For the text-containing cell, return its midpoint in (X, Y) coordinate format. 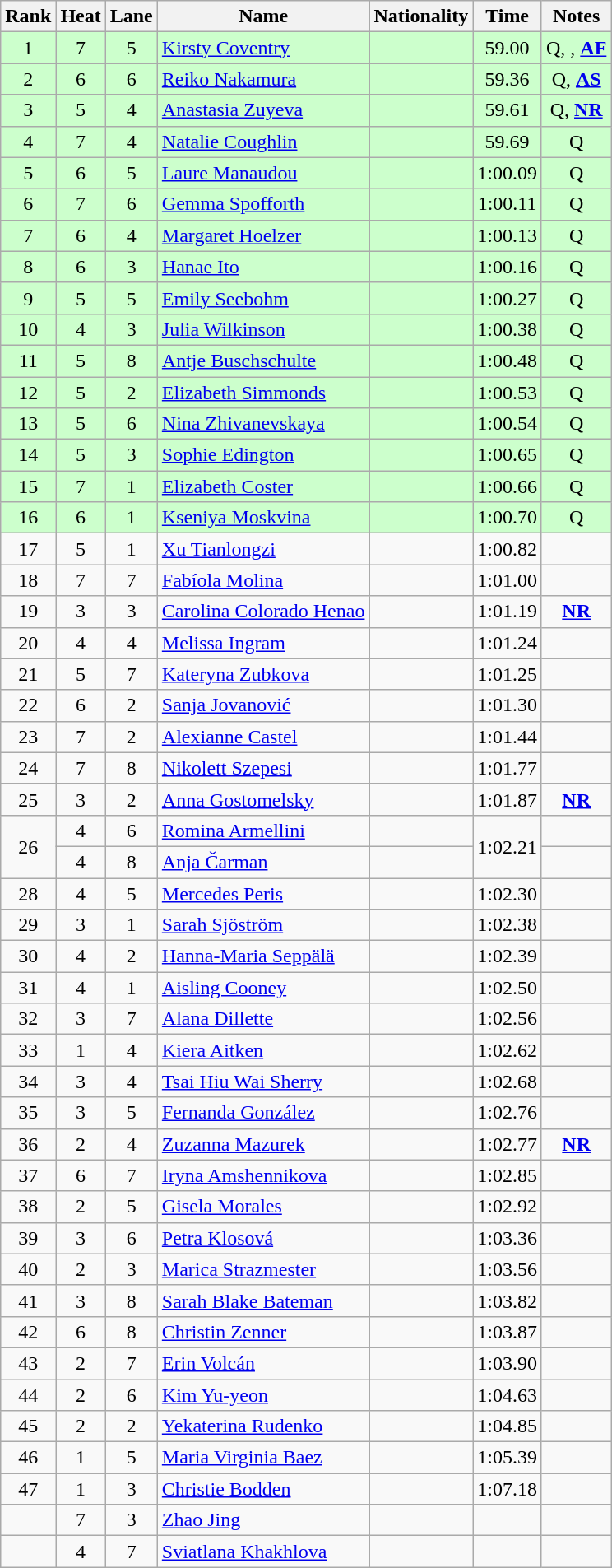
1:00.65 (508, 455)
Sarah Blake Bateman (263, 1300)
Julia Wilkinson (263, 329)
59.69 (508, 142)
Petra Klosová (263, 1238)
59.00 (508, 48)
16 (28, 518)
Natalie Coughlin (263, 142)
39 (28, 1238)
38 (28, 1207)
Gisela Morales (263, 1207)
1:00.09 (508, 173)
1:02.21 (508, 846)
1:02.30 (508, 893)
1:01.44 (508, 737)
1:02.39 (508, 956)
Mercedes Peris (263, 893)
14 (28, 455)
37 (28, 1175)
22 (28, 705)
11 (28, 361)
Maria Virginia Baez (263, 1458)
Zhao Jing (263, 1520)
Elizabeth Simmonds (263, 393)
1:02.77 (508, 1144)
Reiko Nakamura (263, 79)
30 (28, 956)
1:01.87 (508, 799)
1:05.39 (508, 1458)
Sviatlana Khakhlova (263, 1552)
Hanae Ito (263, 267)
43 (28, 1363)
23 (28, 737)
Laure Manaudou (263, 173)
40 (28, 1269)
25 (28, 799)
1:00.53 (508, 393)
1:03.36 (508, 1238)
10 (28, 329)
35 (28, 1113)
Antje Buschschulte (263, 361)
1:02.68 (508, 1082)
Anja Čarman (263, 862)
36 (28, 1144)
Kirsty Coventry (263, 48)
1:03.87 (508, 1332)
1:02.56 (508, 1019)
1:03.90 (508, 1363)
Zuzanna Mazurek (263, 1144)
Sophie Edington (263, 455)
Rank (28, 16)
1:03.82 (508, 1300)
Heat (81, 16)
Kim Yu-yeon (263, 1395)
1:07.18 (508, 1489)
1:02.38 (508, 925)
Nationality (421, 16)
Alexianne Castel (263, 737)
1:00.13 (508, 235)
Q, NR (576, 110)
Q, , AF (576, 48)
45 (28, 1426)
21 (28, 674)
1:00.27 (508, 298)
1:00.66 (508, 486)
Sarah Sjöström (263, 925)
Kiera Aitken (263, 1050)
28 (28, 893)
Sanja Jovanović (263, 705)
1:04.63 (508, 1395)
Q, AS (576, 79)
20 (28, 643)
1:02.50 (508, 988)
1:02.85 (508, 1175)
Anna Gostomelsky (263, 799)
Name (263, 16)
31 (28, 988)
17 (28, 549)
41 (28, 1300)
Lane (132, 16)
1:00.48 (508, 361)
1:01.30 (508, 705)
Marica Strazmester (263, 1269)
Gemma Spofforth (263, 204)
1:02.76 (508, 1113)
1:00.82 (508, 549)
1:04.85 (508, 1426)
47 (28, 1489)
29 (28, 925)
Nikolett Szepesi (263, 768)
1:00.38 (508, 329)
Christie Bodden (263, 1489)
Emily Seebohm (263, 298)
1:00.11 (508, 204)
26 (28, 846)
1:02.92 (508, 1207)
1:01.25 (508, 674)
Time (508, 16)
1:01.19 (508, 612)
Aisling Cooney (263, 988)
44 (28, 1395)
33 (28, 1050)
1:02.62 (508, 1050)
Hanna-Maria Seppälä (263, 956)
1:01.24 (508, 643)
Nina Zhivanevskaya (263, 424)
1:01.00 (508, 580)
34 (28, 1082)
32 (28, 1019)
Erin Volcán (263, 1363)
Anastasia Zuyeva (263, 110)
19 (28, 612)
9 (28, 298)
Elizabeth Coster (263, 486)
Xu Tianlongzi (263, 549)
Carolina Colorado Henao (263, 612)
Kseniya Moskvina (263, 518)
Margaret Hoelzer (263, 235)
15 (28, 486)
24 (28, 768)
Tsai Hiu Wai Sherry (263, 1082)
Fernanda González (263, 1113)
Melissa Ingram (263, 643)
1:00.54 (508, 424)
Notes (576, 16)
1:00.16 (508, 267)
12 (28, 393)
Fabíola Molina (263, 580)
59.61 (508, 110)
59.36 (508, 79)
1:00.70 (508, 518)
1:03.56 (508, 1269)
1:01.77 (508, 768)
46 (28, 1458)
42 (28, 1332)
Alana Dillette (263, 1019)
Kateryna Zubkova (263, 674)
Christin Zenner (263, 1332)
Yekaterina Rudenko (263, 1426)
18 (28, 580)
13 (28, 424)
Iryna Amshennikova (263, 1175)
Romina Armellini (263, 831)
